Determine the (x, y) coordinate at the center of the cell enclosing the given text.  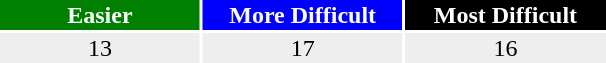
Most Difficult (506, 15)
17 (303, 48)
More Difficult (303, 15)
13 (100, 48)
Easier (100, 15)
16 (506, 48)
